For the text-containing cell, return its midpoint in (X, Y) coordinate format. 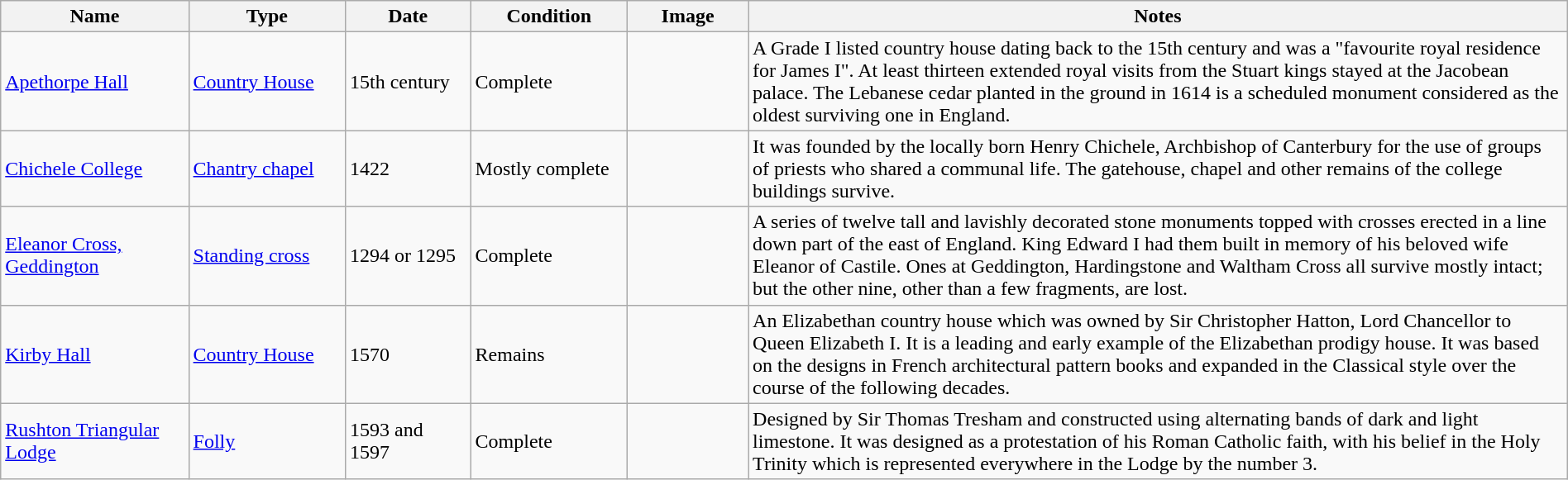
Standing cross (266, 256)
1593 and 1597 (409, 441)
1422 (409, 169)
15th century (409, 81)
1294 or 1295 (409, 256)
Remains (549, 354)
Chichele College (94, 169)
Notes (1158, 17)
Folly (266, 441)
1570 (409, 354)
Kirby Hall (94, 354)
Type (266, 17)
Eleanor Cross, Geddington (94, 256)
Name (94, 17)
Date (409, 17)
Chantry chapel (266, 169)
Apethorpe Hall (94, 81)
Condition (549, 17)
Mostly complete (549, 169)
Image (688, 17)
Rushton Triangular Lodge (94, 441)
